Find where the given text appears and provide that cell's center as [x, y] coordinate. 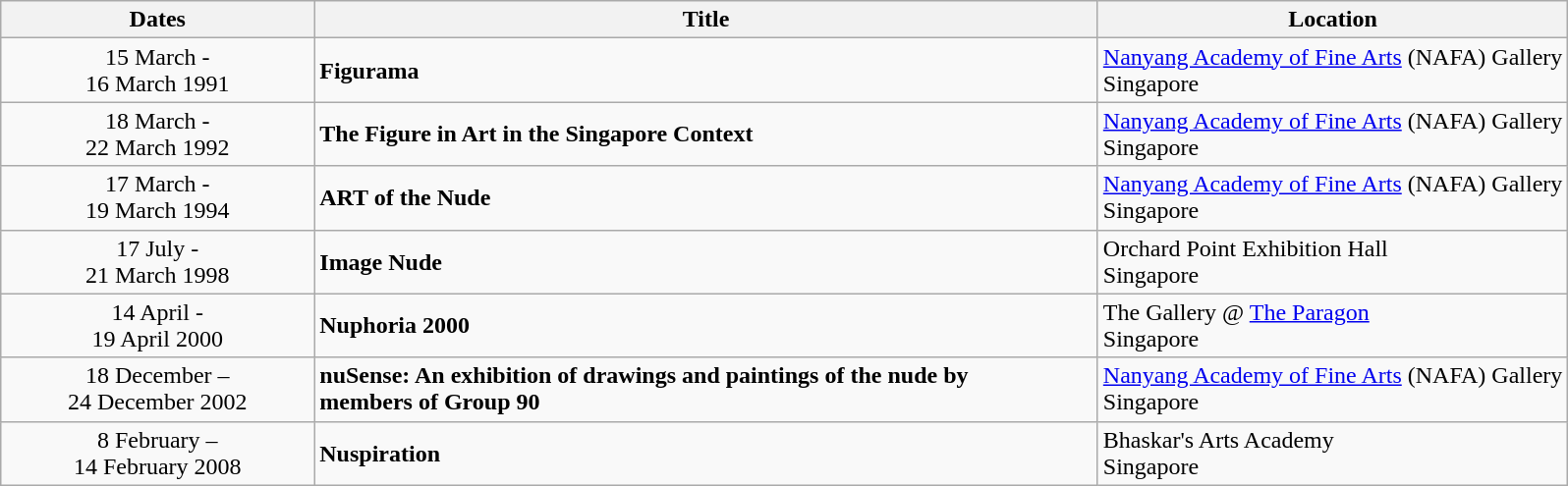
17 March - 19 March 1994 [157, 198]
ART of the Nude [706, 198]
nuSense: An exhibition of drawings and paintings of the nude bymembers of Group 90 [706, 389]
Nuspiration [706, 454]
Location [1332, 20]
8 February –14 February 2008 [157, 454]
Nuphoria 2000 [706, 326]
Figurama [706, 71]
15 March -16 March 1991 [157, 71]
Title [706, 20]
Image Nude [706, 261]
17 July - 21 March 1998 [157, 261]
The Gallery @ The ParagonSingapore [1332, 326]
Dates [157, 20]
The Figure in Art in the Singapore Context [706, 134]
18 March -22 March 1992 [157, 134]
Orchard Point Exhibition HallSingapore [1332, 261]
Bhaskar's Arts AcademySingapore [1332, 454]
14 April - 19 April 2000 [157, 326]
18 December –24 December 2002 [157, 389]
